Provide the (x, y) coordinate of the cell's center where the given text is located.  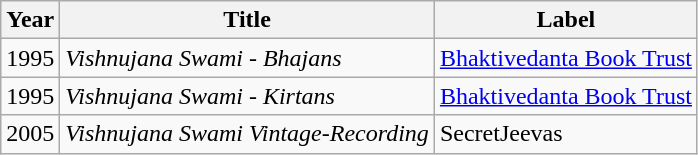
Vishnujana Swami - Kirtans (248, 96)
Label (566, 20)
2005 (30, 134)
Vishnujana Swami - Bhajans (248, 58)
Year (30, 20)
Title (248, 20)
Vishnujana Swami Vintage-Recording (248, 134)
SecretJeevas (566, 134)
